Detect which cell encompasses the target text, then output its [X, Y] center coordinate. 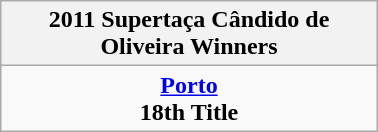
Porto18th Title [189, 98]
2011 Supertaça Cândido de Oliveira Winners [189, 34]
